From the cell containing the given text, extract its center point as [X, Y] coordinate. 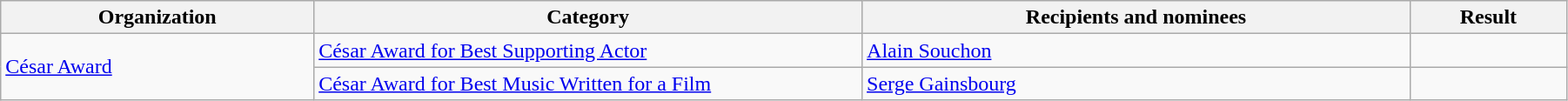
Organization [157, 17]
César Award for Best Music Written for a Film [588, 84]
Result [1488, 17]
Recipients and nominees [1136, 17]
César Award for Best Supporting Actor [588, 50]
César Award [157, 67]
Category [588, 17]
Serge Gainsbourg [1136, 84]
Alain Souchon [1136, 50]
